Return [x, y] of the center of cell containing provided text 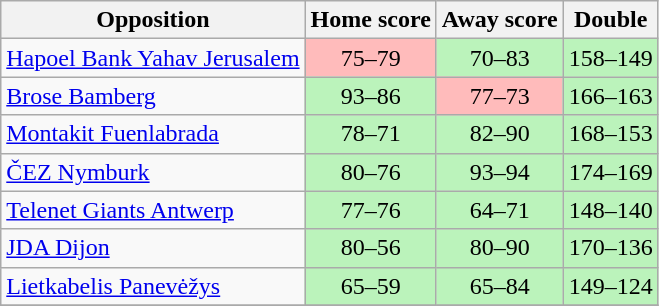
70–83 [500, 58]
80–56 [370, 248]
77–76 [370, 210]
Lietkabelis Panevėžys [153, 286]
Telenet Giants Antwerp [153, 210]
JDA Dijon [153, 248]
149–124 [610, 286]
80–90 [500, 248]
174–169 [610, 172]
82–90 [500, 134]
Hapoel Bank Yahav Jerusalem [153, 58]
Home score [370, 20]
77–73 [500, 96]
75–79 [370, 58]
166–163 [610, 96]
93–86 [370, 96]
65–59 [370, 286]
Montakit Fuenlabrada [153, 134]
Brose Bamberg [153, 96]
78–71 [370, 134]
158–149 [610, 58]
Opposition [153, 20]
64–71 [500, 210]
170–136 [610, 248]
Away score [500, 20]
ČEZ Nymburk [153, 172]
93–94 [500, 172]
Double [610, 20]
65–84 [500, 286]
148–140 [610, 210]
80–76 [370, 172]
168–153 [610, 134]
